Return [x, y] of the center of cell containing provided text 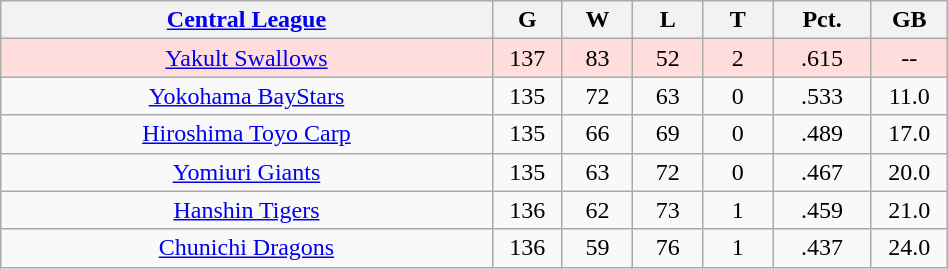
.533 [822, 96]
66 [597, 134]
Central League [246, 20]
T [738, 20]
69 [668, 134]
-- [909, 58]
Chunichi Dragons [246, 248]
73 [668, 210]
.467 [822, 172]
2 [738, 58]
L [668, 20]
Yokohama BayStars [246, 96]
.459 [822, 210]
W [597, 20]
21.0 [909, 210]
137 [527, 58]
62 [597, 210]
83 [597, 58]
17.0 [909, 134]
Yomiuri Giants [246, 172]
20.0 [909, 172]
.437 [822, 248]
.615 [822, 58]
52 [668, 58]
24.0 [909, 248]
.489 [822, 134]
GB [909, 20]
Yakult Swallows [246, 58]
G [527, 20]
Pct. [822, 20]
59 [597, 248]
11.0 [909, 96]
Hanshin Tigers [246, 210]
Hiroshima Toyo Carp [246, 134]
76 [668, 248]
